Return (X, Y) of the center of cell containing provided text 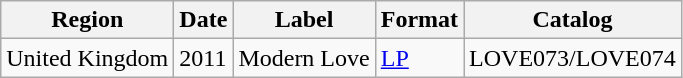
LOVE073/LOVE074 (573, 58)
Format (419, 20)
Catalog (573, 20)
Modern Love (304, 58)
Region (88, 20)
2011 (204, 58)
Label (304, 20)
United Kingdom (88, 58)
LP (419, 58)
Date (204, 20)
